Return the (X, Y) coordinate for the center point of the cell that contains the specified text.  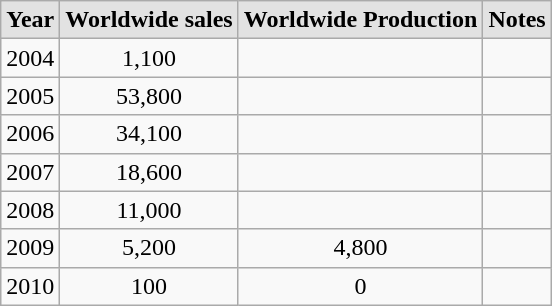
2004 (30, 58)
2005 (30, 96)
1,100 (149, 58)
11,000 (149, 210)
34,100 (149, 134)
Worldwide Production (360, 20)
100 (149, 286)
18,600 (149, 172)
0 (360, 286)
5,200 (149, 248)
4,800 (360, 248)
Year (30, 20)
Worldwide sales (149, 20)
Notes (517, 20)
53,800 (149, 96)
2010 (30, 286)
2008 (30, 210)
2006 (30, 134)
2007 (30, 172)
2009 (30, 248)
